Scan for the cell matching the given text and deliver its (x, y) coordinate at center. 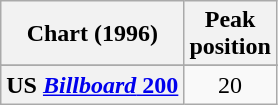
20 (230, 85)
Chart (1996) (92, 34)
Peakposition (230, 34)
US Billboard 200 (92, 85)
